Determine the [X, Y] coordinate at the center of the cell enclosing the given text.  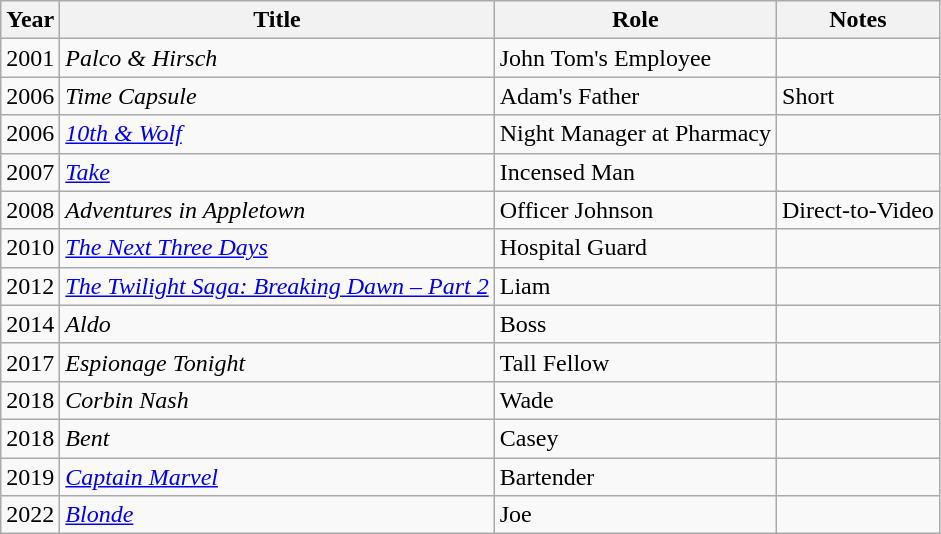
Officer Johnson [635, 210]
2022 [30, 515]
John Tom's Employee [635, 58]
Casey [635, 438]
Blonde [277, 515]
Direct-to-Video [858, 210]
Short [858, 96]
Night Manager at Pharmacy [635, 134]
Espionage Tonight [277, 362]
2019 [30, 477]
Palco & Hirsch [277, 58]
2012 [30, 286]
Corbin Nash [277, 400]
Joe [635, 515]
2017 [30, 362]
2014 [30, 324]
Hospital Guard [635, 248]
Bartender [635, 477]
Title [277, 20]
Year [30, 20]
Boss [635, 324]
2008 [30, 210]
Incensed Man [635, 172]
2010 [30, 248]
Notes [858, 20]
The Twilight Saga: Breaking Dawn – Part 2 [277, 286]
The Next Three Days [277, 248]
10th & Wolf [277, 134]
Adventures in Appletown [277, 210]
Liam [635, 286]
Take [277, 172]
Time Capsule [277, 96]
Bent [277, 438]
Tall Fellow [635, 362]
2001 [30, 58]
Captain Marvel [277, 477]
Aldo [277, 324]
Role [635, 20]
Wade [635, 400]
2007 [30, 172]
Adam's Father [635, 96]
